For the text-containing cell, return its midpoint in [x, y] coordinate format. 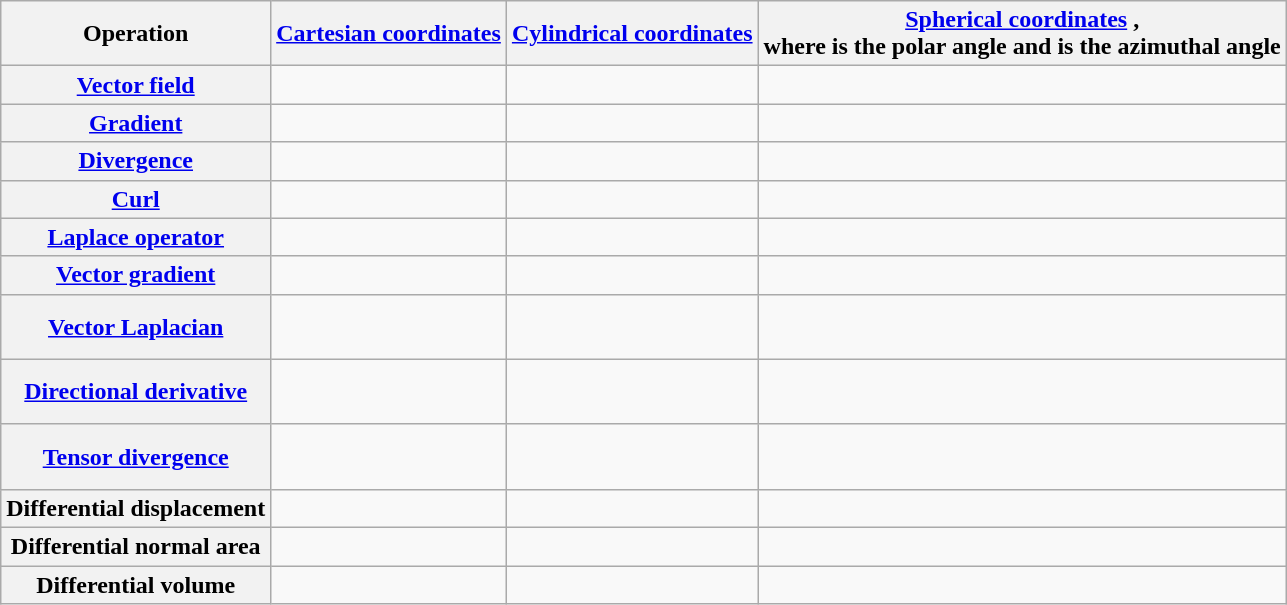
Vector gradient [136, 275]
Gradient [136, 123]
Vector field [136, 85]
Differential normal area [136, 546]
Differential displacement [136, 508]
Differential volume [136, 585]
Directional derivative [136, 392]
Cylindrical coordinates [632, 34]
Spherical coordinates ,where is the polar angle and is the azimuthal angle [1022, 34]
Divergence [136, 161]
Tensor divergence [136, 456]
Laplace operator [136, 237]
Cartesian coordinates [389, 34]
Operation [136, 34]
Vector Laplacian [136, 326]
Curl [136, 199]
